From the cell containing the given text, extract its center point as [x, y] coordinate. 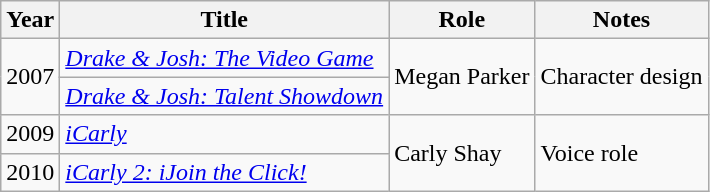
Character design [622, 77]
Role [462, 20]
iCarly 2: iJoin the Click! [224, 172]
2010 [30, 172]
Voice role [622, 153]
Notes [622, 20]
iCarly [224, 134]
Title [224, 20]
Carly Shay [462, 153]
Megan Parker [462, 77]
2009 [30, 134]
Drake & Josh: The Video Game [224, 58]
Drake & Josh: Talent Showdown [224, 96]
Year [30, 20]
2007 [30, 77]
